Scan for the cell matching the given text and deliver its (x, y) coordinate at center. 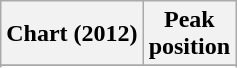
Peak position (189, 34)
Chart (2012) (72, 34)
